Detect which cell encompasses the target text, then output its [x, y] center coordinate. 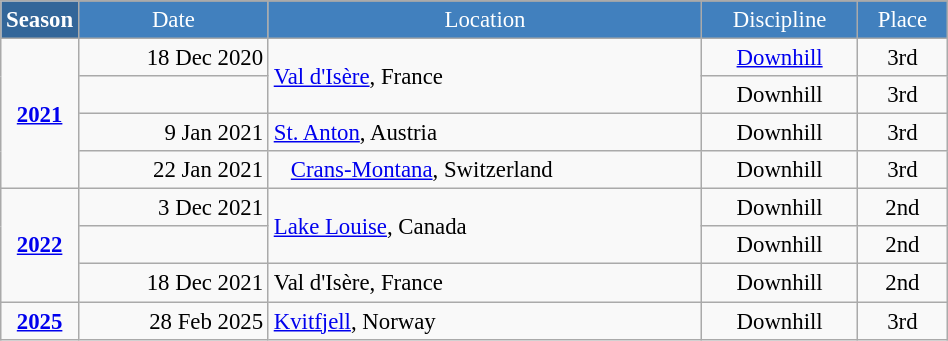
3 Dec 2021 [173, 208]
Discipline [780, 20]
28 Feb 2025 [173, 321]
Location [484, 20]
18 Dec 2020 [173, 58]
2022 [40, 246]
9 Jan 2021 [173, 133]
2025 [40, 321]
18 Dec 2021 [173, 283]
St. Anton, Austria [484, 133]
Lake Louise, Canada [484, 226]
Date [173, 20]
Place [903, 20]
22 Jan 2021 [173, 170]
Season [40, 20]
Kvitfjell, Norway [484, 321]
Crans-Montana, Switzerland [484, 170]
2021 [40, 114]
